Provide the (x, y) coordinate of the cell's center where the given text is located.  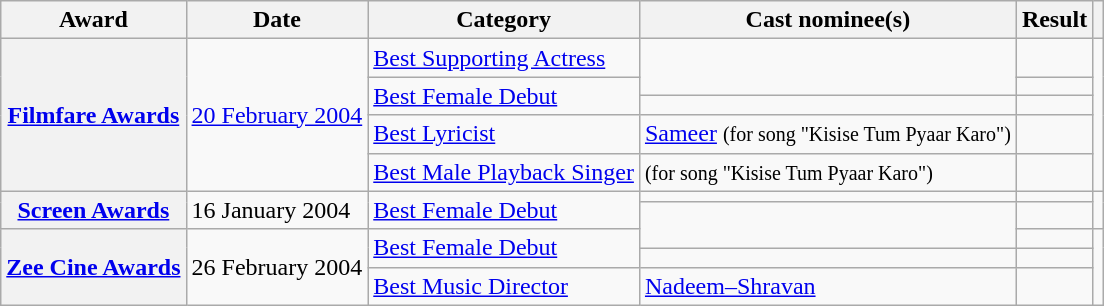
16 January 2004 (277, 210)
Best Lyricist (504, 134)
Sameer (for song "Kisise Tum Pyaar Karo") (828, 134)
Best Male Playback Singer (504, 172)
26 February 2004 (277, 267)
Best Supporting Actress (504, 58)
Zee Cine Awards (94, 267)
Result (1054, 20)
Nadeem–Shravan (828, 286)
(for song "Kisise Tum Pyaar Karo") (828, 172)
Date (277, 20)
Screen Awards (94, 210)
20 February 2004 (277, 115)
Filmfare Awards (94, 115)
Category (504, 20)
Award (94, 20)
Cast nominee(s) (828, 20)
Best Music Director (504, 286)
